Find where the given text appears and provide that cell's center as (x, y) coordinate. 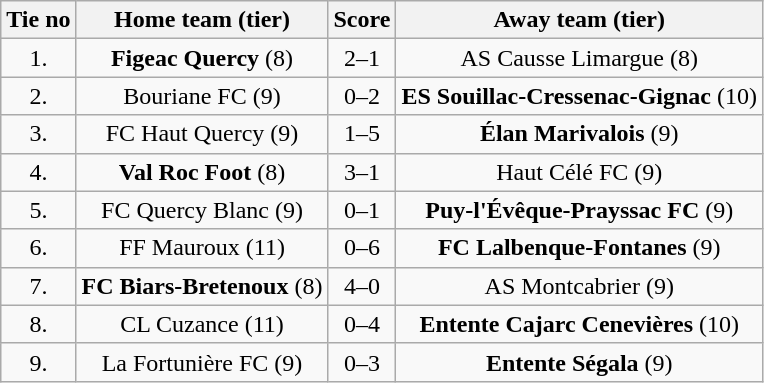
1. (38, 58)
6. (38, 248)
3–1 (362, 172)
Tie no (38, 20)
Score (362, 20)
4–0 (362, 286)
FC Biars-Bretenoux (8) (202, 286)
FC Haut Quercy (9) (202, 134)
3. (38, 134)
8. (38, 324)
1–5 (362, 134)
AS Causse Limargue (8) (580, 58)
FC Lalbenque-Fontanes (9) (580, 248)
Val Roc Foot (8) (202, 172)
Bouriane FC (9) (202, 96)
0–3 (362, 362)
Entente Ségala (9) (580, 362)
2. (38, 96)
0–1 (362, 210)
AS Montcabrier (9) (580, 286)
4. (38, 172)
0–2 (362, 96)
Away team (tier) (580, 20)
Entente Cajarc Cenevières (10) (580, 324)
Haut Célé FC (9) (580, 172)
5. (38, 210)
0–6 (362, 248)
FC Quercy Blanc (9) (202, 210)
Home team (tier) (202, 20)
9. (38, 362)
Figeac Quercy (8) (202, 58)
ES Souillac-Cressenac-Gignac (10) (580, 96)
FF Mauroux (11) (202, 248)
Élan Marivalois (9) (580, 134)
La Fortunière FC (9) (202, 362)
2–1 (362, 58)
0–4 (362, 324)
Puy-l'Évêque-Prayssac FC (9) (580, 210)
CL Cuzance (11) (202, 324)
7. (38, 286)
